Extract the [x, y] coordinate from the center of the cell holding the provided text.  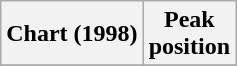
Peakposition [189, 34]
Chart (1998) [72, 34]
